Determine the (X, Y) coordinate at the center of the cell enclosing the given text.  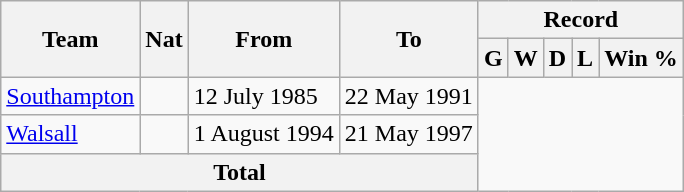
Team (70, 39)
22 May 1991 (408, 96)
Southampton (70, 96)
21 May 1997 (408, 134)
1 August 1994 (264, 134)
Walsall (70, 134)
Nat (164, 39)
From (264, 39)
L (586, 58)
W (526, 58)
Record (580, 20)
12 July 1985 (264, 96)
Win % (642, 58)
Total (240, 172)
G (493, 58)
To (408, 39)
D (557, 58)
